Determine the (x, y) coordinate at the center of the cell enclosing the given text.  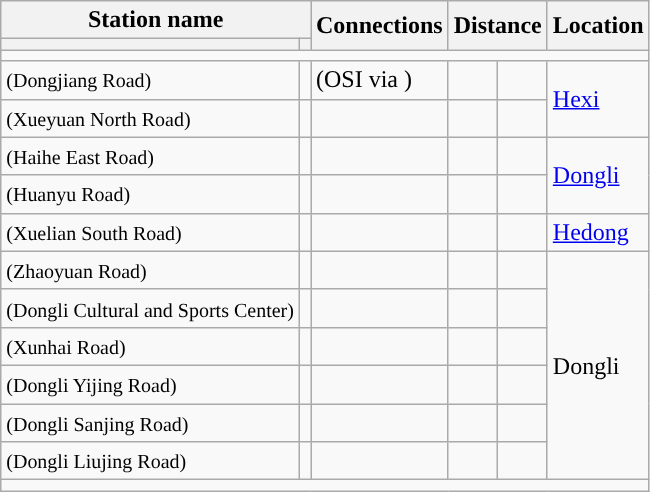
(OSI via ) (379, 80)
(Dongli Liujing Road) (150, 461)
(Xueyuan North Road) (150, 118)
Station name (156, 20)
(Dongli Sanjing Road) (150, 423)
(Xuelian South Road) (150, 232)
Location (598, 26)
(Dongli Cultural and Sports Center) (150, 308)
Distance (498, 26)
Hexi (598, 99)
Hedong (598, 232)
(Dongli Yijing Road) (150, 384)
(Zhaoyuan Road) (150, 270)
(Dongjiang Road) (150, 80)
(Haihe East Road) (150, 156)
(Huanyu Road) (150, 194)
(Xunhai Road) (150, 346)
Connections (379, 26)
